Identify which cell holds the provided text, then report its [X, Y] central coordinate. 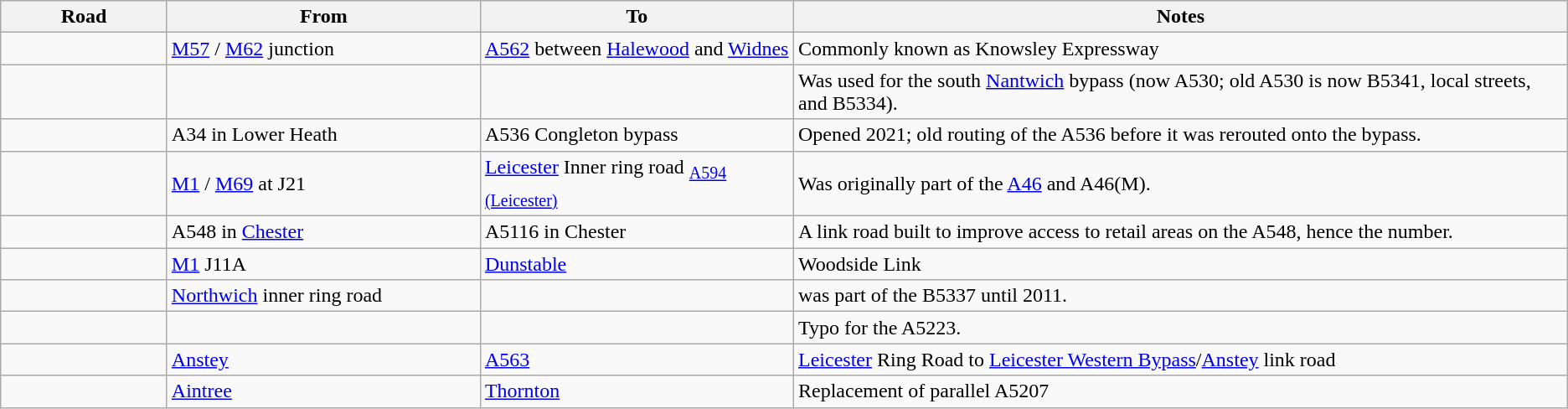
A562 between Halewood and Widnes [637, 49]
Replacement of parallel A5207 [1180, 391]
A link road built to improve access to retail areas on the A548, hence the number. [1180, 232]
Road [84, 17]
M1 J11A [323, 264]
To [637, 17]
A563 [637, 360]
Thornton [637, 391]
Anstey [323, 360]
Opened 2021; old routing of the A536 before it was rerouted onto the bypass. [1180, 135]
A34 in Lower Heath [323, 135]
was part of the B5337 until 2011. [1180, 296]
M1 / M69 at J21 [323, 184]
Aintree [323, 391]
A5116 in Chester [637, 232]
Notes [1180, 17]
Commonly known as Knowsley Expressway [1180, 49]
Northwich inner ring road [323, 296]
A536 Congleton bypass [637, 135]
A548 in Chester [323, 232]
Leicester Ring Road to Leicester Western Bypass/Anstey link road [1180, 360]
Leicester Inner ring road A594 (Leicester) [637, 184]
Was used for the south Nantwich bypass (now A530; old A530 is now B5341, local streets, and B5334). [1180, 92]
Dunstable [637, 264]
Was originally part of the A46 and A46(M). [1180, 184]
From [323, 17]
Typo for the A5223. [1180, 328]
M57 / M62 junction [323, 49]
Woodside Link [1180, 264]
